Capture the cell that displays the provided text and extract its [X, Y] central coordinate. 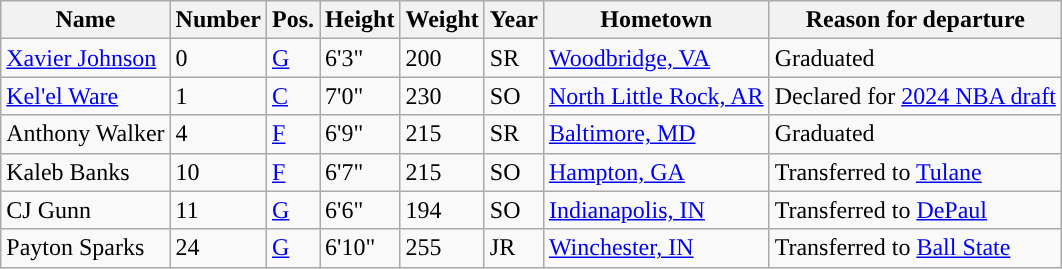
Winchester, IN [656, 248]
Payton Sparks [86, 248]
200 [442, 58]
7'0" [360, 96]
C [292, 96]
230 [442, 96]
Hampton, GA [656, 172]
10 [218, 172]
North Little Rock, AR [656, 96]
Pos. [292, 20]
Transferred to DePaul [915, 210]
Name [86, 20]
JR [514, 248]
11 [218, 210]
Hometown [656, 20]
Anthony Walker [86, 134]
Declared for 2024 NBA draft [915, 96]
6'9" [360, 134]
6'6" [360, 210]
4 [218, 134]
1 [218, 96]
Baltimore, MD [656, 134]
194 [442, 210]
24 [218, 248]
255 [442, 248]
Height [360, 20]
6'3" [360, 58]
6'7" [360, 172]
Number [218, 20]
0 [218, 58]
Reason for departure [915, 20]
Indianapolis, IN [656, 210]
Xavier Johnson [86, 58]
Year [514, 20]
Kel'el Ware [86, 96]
Weight [442, 20]
6'10" [360, 248]
Transferred to Tulane [915, 172]
CJ Gunn [86, 210]
Transferred to Ball State [915, 248]
Kaleb Banks [86, 172]
Woodbridge, VA [656, 58]
